Find where the given text appears and provide that cell's center as [X, Y] coordinate. 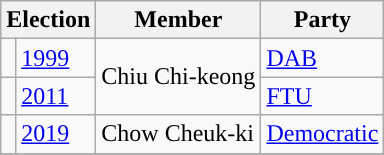
Member [178, 20]
DAB [322, 58]
Democratic [322, 134]
2019 [56, 134]
2011 [56, 96]
Chow Cheuk-ki [178, 134]
Election [48, 20]
Chiu Chi-keong [178, 77]
FTU [322, 96]
Party [322, 20]
1999 [56, 58]
